Pinpoint the cell where the given text exists, returning its (x, y) midpoint coordinate. 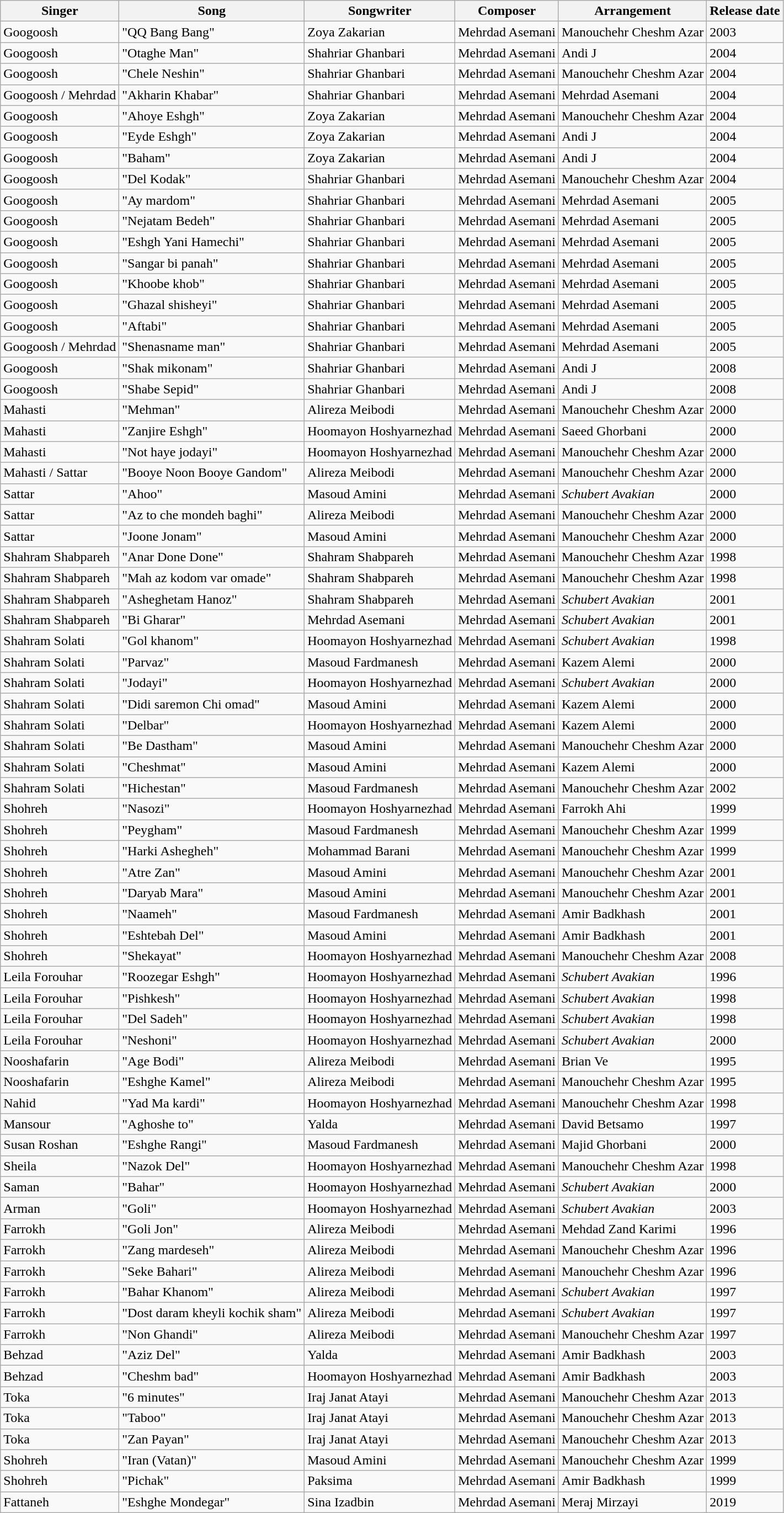
"Age Bodi" (212, 1061)
"Not haye jodayi" (212, 452)
"Ahoye Eshgh" (212, 116)
Farrokh Ahi (632, 809)
"Dost daram kheyli kochik sham" (212, 1313)
"Atre Zan" (212, 872)
"Ghazal shisheyi" (212, 305)
"Aghoshe to" (212, 1124)
"Asheghetam Hanoz" (212, 599)
Arrangement (632, 11)
"Baham" (212, 158)
Brian Ve (632, 1061)
"Del Kodak" (212, 179)
"Sangar bi panah" (212, 263)
Saeed Ghorbani (632, 431)
"Be Dastham" (212, 746)
Singer (60, 11)
"Chele Neshin" (212, 74)
"Nazok Del" (212, 1166)
"Zan Payan" (212, 1439)
"Parvaz" (212, 662)
Nahid (60, 1103)
"Booye Noon Booye Gandom" (212, 473)
"Bi Gharar" (212, 620)
2002 (745, 788)
"Ay mardom" (212, 200)
"Az to che mondeh baghi" (212, 515)
"Didi saremon Chi omad" (212, 704)
"Mah az kodom var omade" (212, 578)
Majid Ghorbani (632, 1145)
"Otaghe Man" (212, 53)
"Daryab Mara" (212, 893)
"Aftabi" (212, 326)
"Seke Bahari" (212, 1271)
Mansour (60, 1124)
Mahasti / Sattar (60, 473)
"Khoobe khob" (212, 284)
"Del Sadeh" (212, 1019)
"Naameh" (212, 914)
"Iran (Vatan)" (212, 1460)
Songwriter (380, 11)
Saman (60, 1187)
"Eshghe Mondegar" (212, 1502)
"Goli" (212, 1208)
"Harki Ashegheh" (212, 851)
"Non Ghandi" (212, 1334)
"Nasozi" (212, 809)
"Gol khanom" (212, 641)
David Betsamo (632, 1124)
"Eshghe Kamel" (212, 1082)
Sheila (60, 1166)
"Delbar" (212, 725)
"6 minutes" (212, 1397)
Mehdad Zand Karimi (632, 1229)
"Pishkesh" (212, 998)
"Anar Done Done" (212, 557)
"Jodayi" (212, 683)
"Joone Jonam" (212, 536)
Fattaneh (60, 1502)
"Neshoni" (212, 1040)
"Roozegar Eshgh" (212, 977)
"Eshgh Yani Hamechi" (212, 242)
"Yad Ma kardi" (212, 1103)
"Mehman" (212, 410)
"QQ Bang Bang" (212, 32)
"Cheshm bad" (212, 1376)
"Akharin Khabar" (212, 95)
"Peygham" (212, 830)
"Taboo" (212, 1418)
Susan Roshan (60, 1145)
Sina Izadbin (380, 1502)
"Ahoo" (212, 494)
"Eyde Eshgh" (212, 137)
"Eshtebah Del" (212, 935)
Release date (745, 11)
"Cheshmat" (212, 767)
Composer (507, 11)
"Nejatam Bedeh" (212, 221)
"Shak mikonam" (212, 368)
Meraj Mirzayi (632, 1502)
Mohammad Barani (380, 851)
Paksima (380, 1481)
"Zang mardeseh" (212, 1250)
"Shabe Sepid" (212, 389)
"Aziz Del" (212, 1355)
"Bahar" (212, 1187)
Song (212, 11)
Arman (60, 1208)
"Zanjire Eshgh" (212, 431)
"Eshghe Rangi" (212, 1145)
"Goli Jon" (212, 1229)
"Shenasname man" (212, 347)
"Bahar Khanom" (212, 1292)
"Shekayat" (212, 956)
"Hichestan" (212, 788)
"Pichak" (212, 1481)
2019 (745, 1502)
